Find where the given text appears and provide that cell's center as [x, y] coordinate. 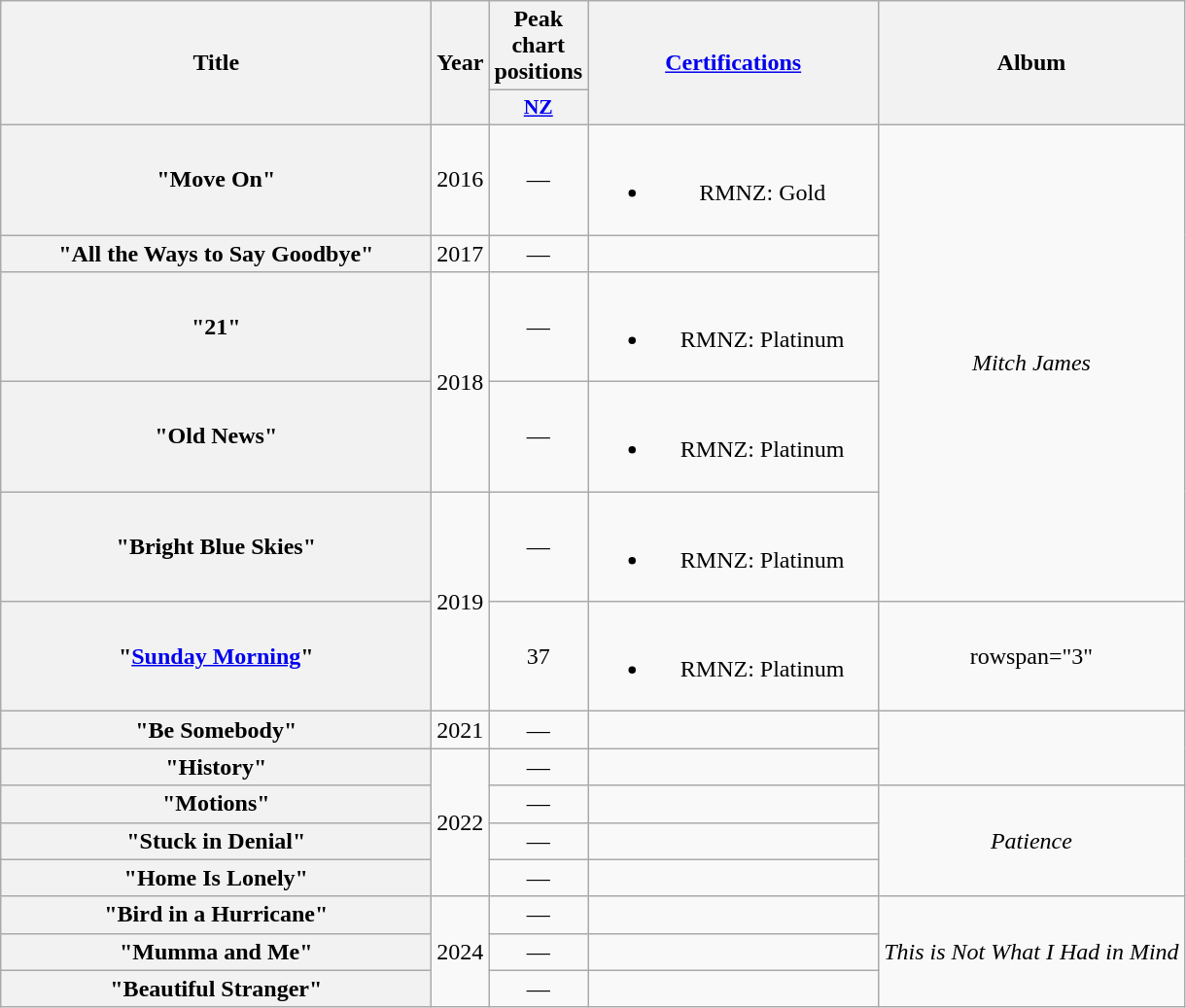
"Be Somebody" [216, 730]
"Bright Blue Skies" [216, 546]
2017 [461, 254]
Title [216, 63]
Mitch James [1031, 363]
"Home Is Lonely" [216, 878]
Patience [1031, 841]
2019 [461, 602]
"Beautiful Stranger" [216, 989]
"Sunday Morning" [216, 657]
Certifications [733, 63]
"History" [216, 767]
"Old News" [216, 437]
"21" [216, 327]
37 [539, 657]
Year [461, 63]
2022 [461, 822]
"All the Ways to Say Goodbye" [216, 254]
RMNZ: Gold [733, 179]
rowspan="3" [1031, 657]
"Stuck in Denial" [216, 841]
2018 [461, 382]
"Motions" [216, 804]
Album [1031, 63]
NZ [539, 108]
This is Not What I Had in Mind [1031, 952]
2024 [461, 952]
"Bird in a Hurricane" [216, 915]
2021 [461, 730]
2016 [461, 179]
Peak chart positions [539, 46]
"Mumma and Me" [216, 952]
"Move On" [216, 179]
